Provide the [x, y] coordinate of the cell's center where the given text is located.  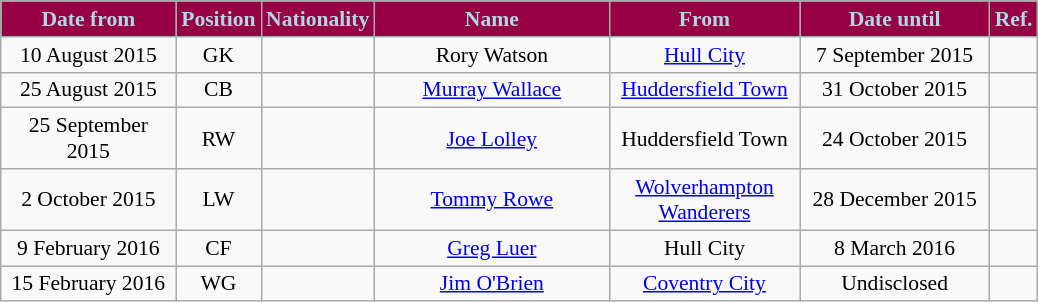
15 February 2016 [88, 284]
Name [492, 19]
CF [218, 248]
9 February 2016 [88, 248]
Wolverhampton Wanderers [704, 200]
Date until [895, 19]
31 October 2015 [895, 90]
Position [218, 19]
Coventry City [704, 284]
Nationality [318, 19]
LW [218, 200]
8 March 2016 [895, 248]
Tommy Rowe [492, 200]
Undisclosed [895, 284]
GK [218, 55]
24 October 2015 [895, 138]
7 September 2015 [895, 55]
From [704, 19]
28 December 2015 [895, 200]
25 September 2015 [88, 138]
RW [218, 138]
Murray Wallace [492, 90]
25 August 2015 [88, 90]
Ref. [1014, 19]
Rory Watson [492, 55]
Joe Lolley [492, 138]
10 August 2015 [88, 55]
WG [218, 284]
Jim O'Brien [492, 284]
CB [218, 90]
Greg Luer [492, 248]
Date from [88, 19]
2 October 2015 [88, 200]
